Capture the cell that displays the provided text and extract its (X, Y) central coordinate. 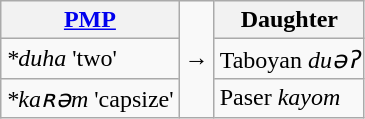
→ (196, 60)
PMP (90, 20)
*duha 'two' (90, 59)
Taboyan duəʔ (289, 59)
Daughter (289, 20)
*kaʀəm 'capsize' (90, 98)
Paser kayom (289, 98)
